For the text-containing cell, return its midpoint in [x, y] coordinate format. 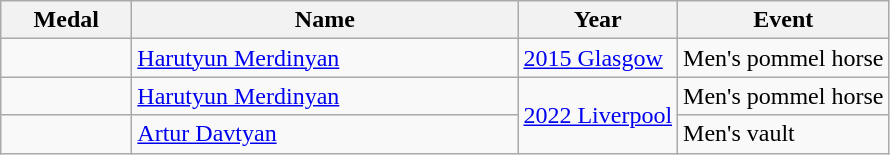
2015 Glasgow [598, 58]
2022 Liverpool [598, 115]
Medal [66, 20]
Artur Davtyan [325, 134]
Men's vault [784, 134]
Event [784, 20]
Year [598, 20]
Name [325, 20]
